From the cell containing the given text, extract its center point as [x, y] coordinate. 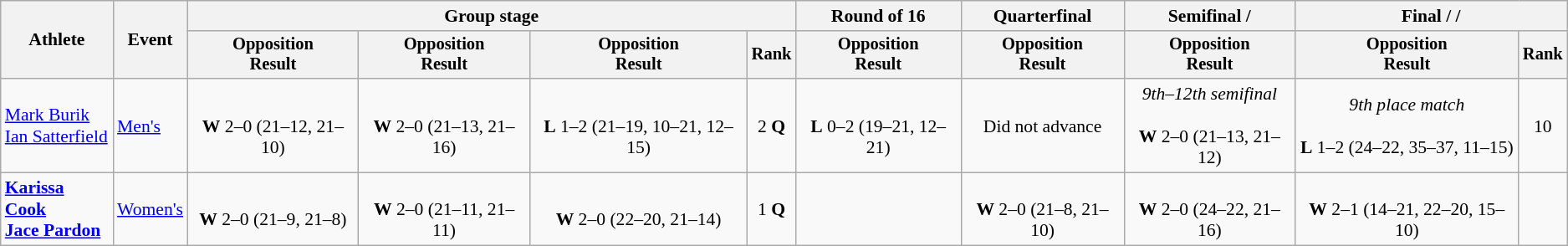
W 2–1 (14–21, 22–20, 15–10) [1407, 209]
Women's [151, 209]
W 2–0 (24–22, 21–16) [1209, 209]
W 2–0 (21–12, 21–10) [273, 126]
Group stage [492, 16]
W 2–0 (21–8, 21–10) [1042, 209]
10 [1543, 126]
W 2–0 (22–20, 21–14) [638, 209]
9th–12th semifinalW 2–0 (21–13, 21–12) [1209, 126]
W 2–0 (21–13, 21–16) [445, 126]
W 2–0 (21–9, 21–8) [273, 209]
L 0–2 (19–21, 12–21) [878, 126]
Round of 16 [878, 16]
Mark BurikIan Satterfield [57, 126]
Athlete [57, 40]
Men's [151, 126]
Event [151, 40]
Semifinal / [1209, 16]
Quarterfinal [1042, 16]
Final / / [1432, 16]
Did not advance [1042, 126]
L 1–2 (21–19, 10–21, 12–15) [638, 126]
Karissa CookJace Pardon [57, 209]
W 2–0 (21–11, 21–11) [445, 209]
1 Q [772, 209]
9th place matchL 1–2 (24–22, 35–37, 11–15) [1407, 126]
2 Q [772, 126]
